Pinpoint the cell where the given text exists, returning its (X, Y) midpoint coordinate. 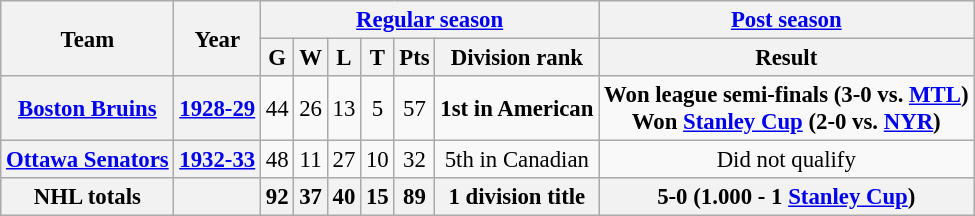
Did not qualify (786, 160)
L (344, 58)
1 division title (517, 197)
15 (378, 197)
1932-33 (218, 160)
5-0 (1.000 - 1 Stanley Cup) (786, 197)
Ottawa Senators (88, 160)
Result (786, 58)
48 (278, 160)
57 (414, 108)
37 (310, 197)
Pts (414, 58)
11 (310, 160)
10 (378, 160)
Year (218, 38)
27 (344, 160)
Post season (786, 20)
44 (278, 108)
1st in American (517, 108)
1928-29 (218, 108)
5th in Canadian (517, 160)
13 (344, 108)
W (310, 58)
40 (344, 197)
5 (378, 108)
T (378, 58)
Division rank (517, 58)
26 (310, 108)
Boston Bruins (88, 108)
89 (414, 197)
Team (88, 38)
92 (278, 197)
Won league semi-finals (3-0 vs. MTL) Won Stanley Cup (2-0 vs. NYR) (786, 108)
Regular season (430, 20)
32 (414, 160)
G (278, 58)
NHL totals (88, 197)
